Extract the (X, Y) coordinate from the center of the cell holding the provided text.  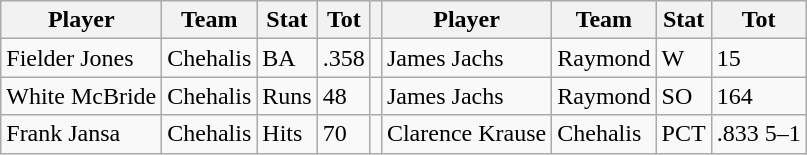
.833 5–1 (758, 134)
164 (758, 96)
PCT (684, 134)
15 (758, 58)
.358 (344, 58)
SO (684, 96)
Runs (287, 96)
48 (344, 96)
Fielder Jones (82, 58)
BA (287, 58)
Clarence Krause (466, 134)
White McBride (82, 96)
W (684, 58)
Frank Jansa (82, 134)
Hits (287, 134)
70 (344, 134)
